Extract the [X, Y] coordinate from the center of the cell holding the provided text.  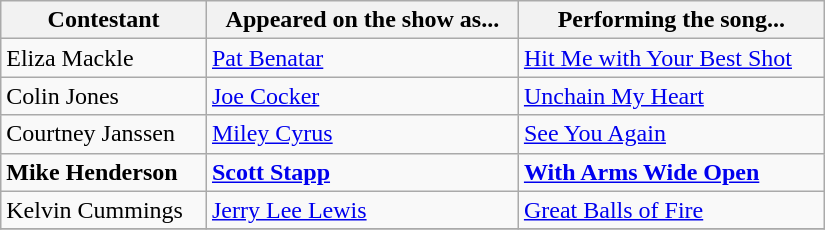
Hit Me with Your Best Shot [671, 58]
Pat Benatar [362, 58]
Performing the song... [671, 20]
Great Balls of Fire [671, 210]
Colin Jones [104, 96]
With Arms Wide Open [671, 172]
Courtney Janssen [104, 134]
Mike Henderson [104, 172]
Kelvin Cummings [104, 210]
Eliza Mackle [104, 58]
Joe Cocker [362, 96]
Scott Stapp [362, 172]
Unchain My Heart [671, 96]
Contestant [104, 20]
Jerry Lee Lewis [362, 210]
Miley Cyrus [362, 134]
Appeared on the show as... [362, 20]
See You Again [671, 134]
